Return the (X, Y) coordinate for the center point of the cell that contains the specified text.  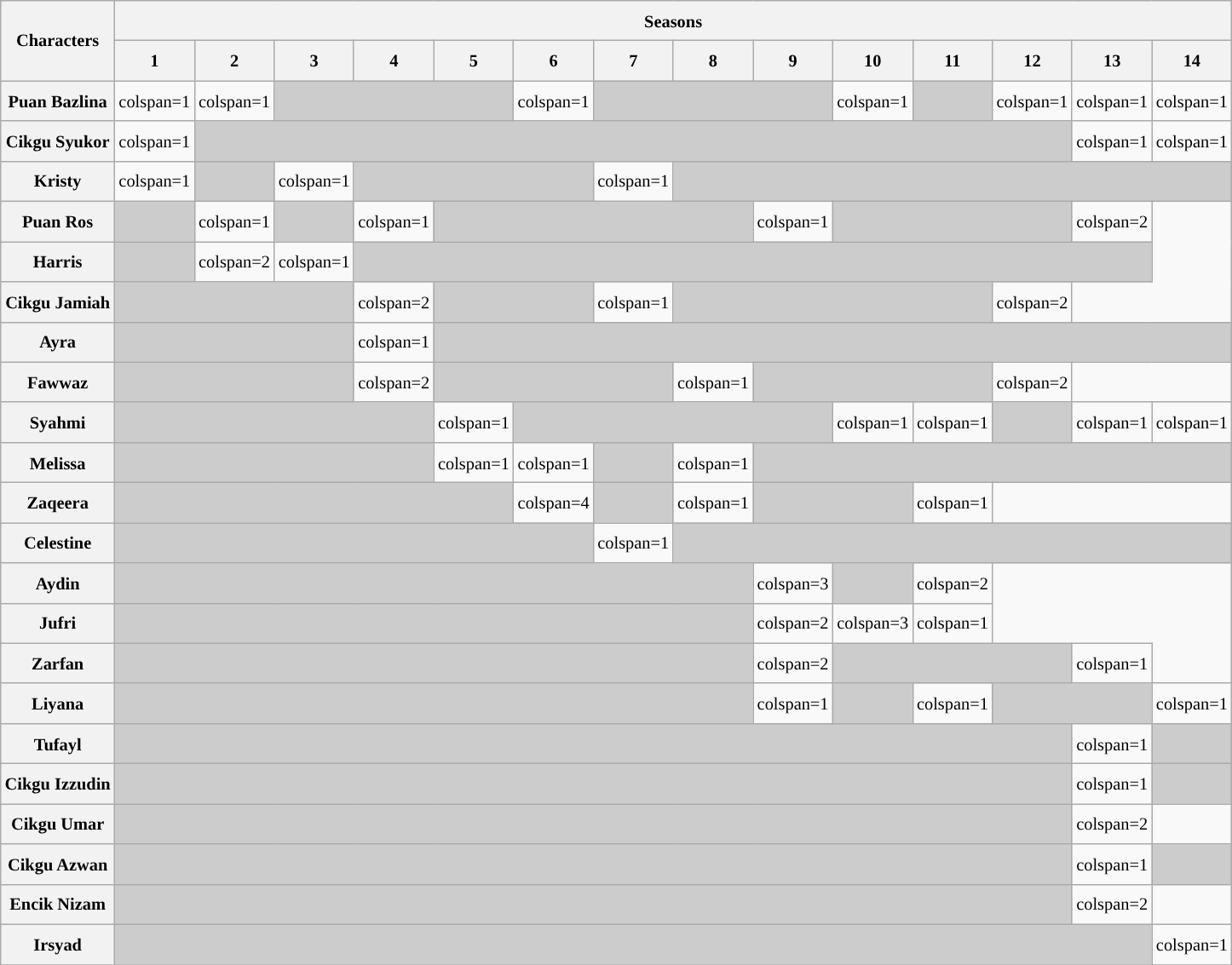
10 (872, 61)
Cikgu Jamiah (58, 302)
Cikgu Umar (58, 823)
Kristy (58, 181)
Harris (58, 261)
Ayra (58, 342)
4 (394, 61)
Liyana (58, 704)
Fawwaz (58, 382)
colspan=4 (554, 503)
Jufri (58, 623)
Puan Bazlina (58, 101)
12 (1033, 61)
Cikgu Izzudin (58, 784)
Zaqeera (58, 503)
11 (953, 61)
9 (793, 61)
Aydin (58, 583)
Puan Ros (58, 221)
Celestine (58, 542)
13 (1112, 61)
5 (474, 61)
Cikgu Azwan (58, 864)
Tufayl (58, 743)
Syahmi (58, 422)
1 (155, 61)
Zarfan (58, 663)
Characters (58, 40)
Irsyad (58, 944)
Cikgu Syukor (58, 141)
Seasons (673, 20)
7 (633, 61)
14 (1192, 61)
2 (234, 61)
Encik Nizam (58, 905)
6 (554, 61)
3 (314, 61)
8 (713, 61)
Melissa (58, 462)
